Capture the cell that displays the provided text and extract its [X, Y] central coordinate. 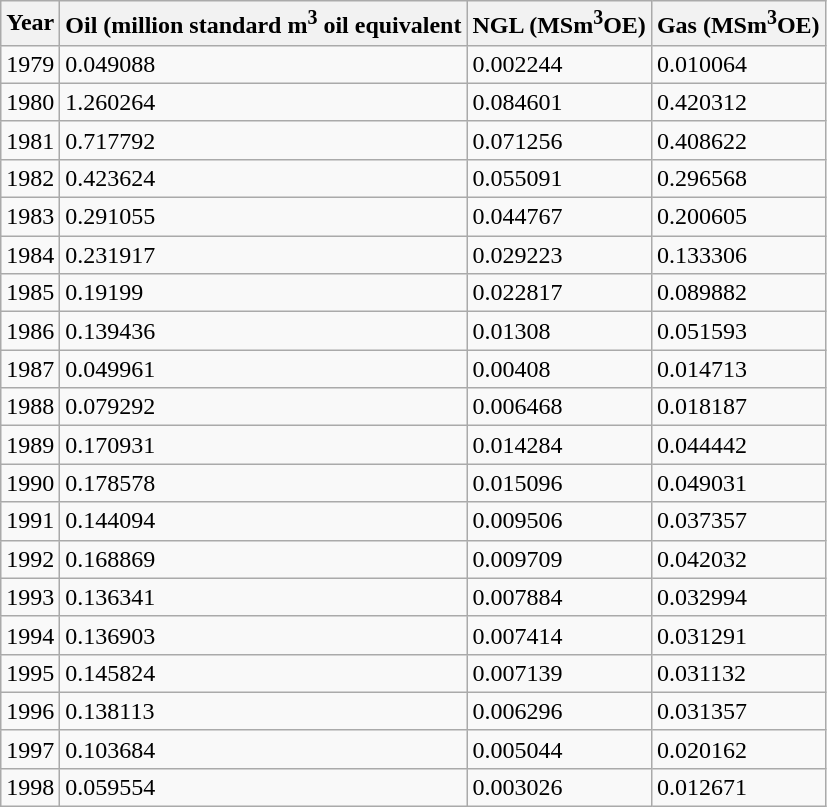
1993 [30, 597]
0.009506 [559, 521]
0.103684 [264, 749]
0.200605 [738, 217]
0.19199 [264, 293]
1996 [30, 711]
1995 [30, 673]
0.044767 [559, 217]
0.012671 [738, 787]
1991 [30, 521]
NGL (MSm3OE) [559, 24]
0.044442 [738, 445]
0.071256 [559, 140]
0.014713 [738, 369]
0.145824 [264, 673]
1982 [30, 178]
0.031291 [738, 635]
1994 [30, 635]
0.003026 [559, 787]
0.231917 [264, 255]
0.170931 [264, 445]
0.014284 [559, 445]
1997 [30, 749]
0.296568 [738, 178]
0.015096 [559, 483]
0.01308 [559, 331]
1998 [30, 787]
0.138113 [264, 711]
1983 [30, 217]
Year [30, 24]
0.007414 [559, 635]
0.049961 [264, 369]
0.408622 [738, 140]
0.049031 [738, 483]
0.079292 [264, 407]
1980 [30, 102]
1979 [30, 64]
0.051593 [738, 331]
0.136341 [264, 597]
1992 [30, 559]
0.055091 [559, 178]
1989 [30, 445]
0.042032 [738, 559]
0.717792 [264, 140]
0.018187 [738, 407]
0.037357 [738, 521]
0.029223 [559, 255]
1985 [30, 293]
0.031132 [738, 673]
0.049088 [264, 64]
0.006296 [559, 711]
Oil (million standard m3 oil equivalent [264, 24]
0.009709 [559, 559]
0.144094 [264, 521]
0.420312 [738, 102]
0.133306 [738, 255]
0.032994 [738, 597]
0.022817 [559, 293]
1986 [30, 331]
0.005044 [559, 749]
Gas (MSm3OE) [738, 24]
0.006468 [559, 407]
1988 [30, 407]
0.168869 [264, 559]
0.00408 [559, 369]
0.423624 [264, 178]
1981 [30, 140]
1984 [30, 255]
0.007884 [559, 597]
1987 [30, 369]
0.089882 [738, 293]
1990 [30, 483]
0.020162 [738, 749]
0.084601 [559, 102]
0.007139 [559, 673]
0.136903 [264, 635]
0.178578 [264, 483]
0.059554 [264, 787]
0.031357 [738, 711]
0.291055 [264, 217]
0.002244 [559, 64]
0.010064 [738, 64]
1.260264 [264, 102]
0.139436 [264, 331]
